Return (X, Y) of the center of cell containing provided text 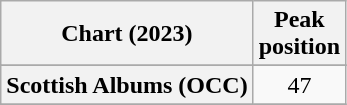
Peakposition (299, 34)
47 (299, 85)
Scottish Albums (OCC) (127, 85)
Chart (2023) (127, 34)
